Scan for the cell matching the given text and deliver its [x, y] coordinate at center. 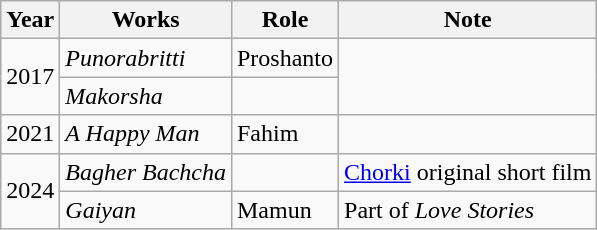
Note [468, 20]
Gaiyan [146, 210]
Year [30, 20]
2024 [30, 191]
Role [284, 20]
Chorki original short film [468, 172]
Fahim [284, 134]
Punorabritti [146, 58]
Makorsha [146, 96]
2021 [30, 134]
2017 [30, 77]
Proshanto [284, 58]
Works [146, 20]
Mamun [284, 210]
Bagher Bachcha [146, 172]
A Happy Man [146, 134]
Part of Love Stories [468, 210]
